Detect which cell encompasses the target text, then output its [x, y] center coordinate. 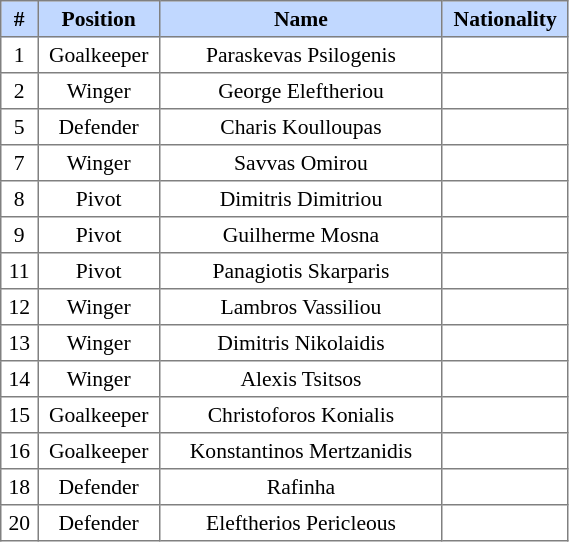
Paraskevas Psilogenis [302, 55]
11 [20, 271]
Guilherme Mosna [302, 235]
Charis Koulloupas [302, 127]
Name [302, 19]
9 [20, 235]
16 [20, 451]
Dimitris Dimitriou [302, 199]
8 [20, 199]
14 [20, 379]
Konstantinos Mertzanidis [302, 451]
7 [20, 163]
20 [20, 523]
Lambros Vassiliou [302, 307]
18 [20, 487]
5 [20, 127]
2 [20, 91]
12 [20, 307]
Panagiotis Skarparis [302, 271]
Christoforos Konialis [302, 415]
Position [99, 19]
Savvas Omirou [302, 163]
Rafinha [302, 487]
1 [20, 55]
Nationality [505, 19]
Eleftherios Pericleous [302, 523]
Alexis Tsitsos [302, 379]
Dimitris Nikolaidis [302, 343]
George Eleftheriou [302, 91]
15 [20, 415]
13 [20, 343]
# [20, 19]
